Provide the (X, Y) coordinate of the cell's center where the given text is located.  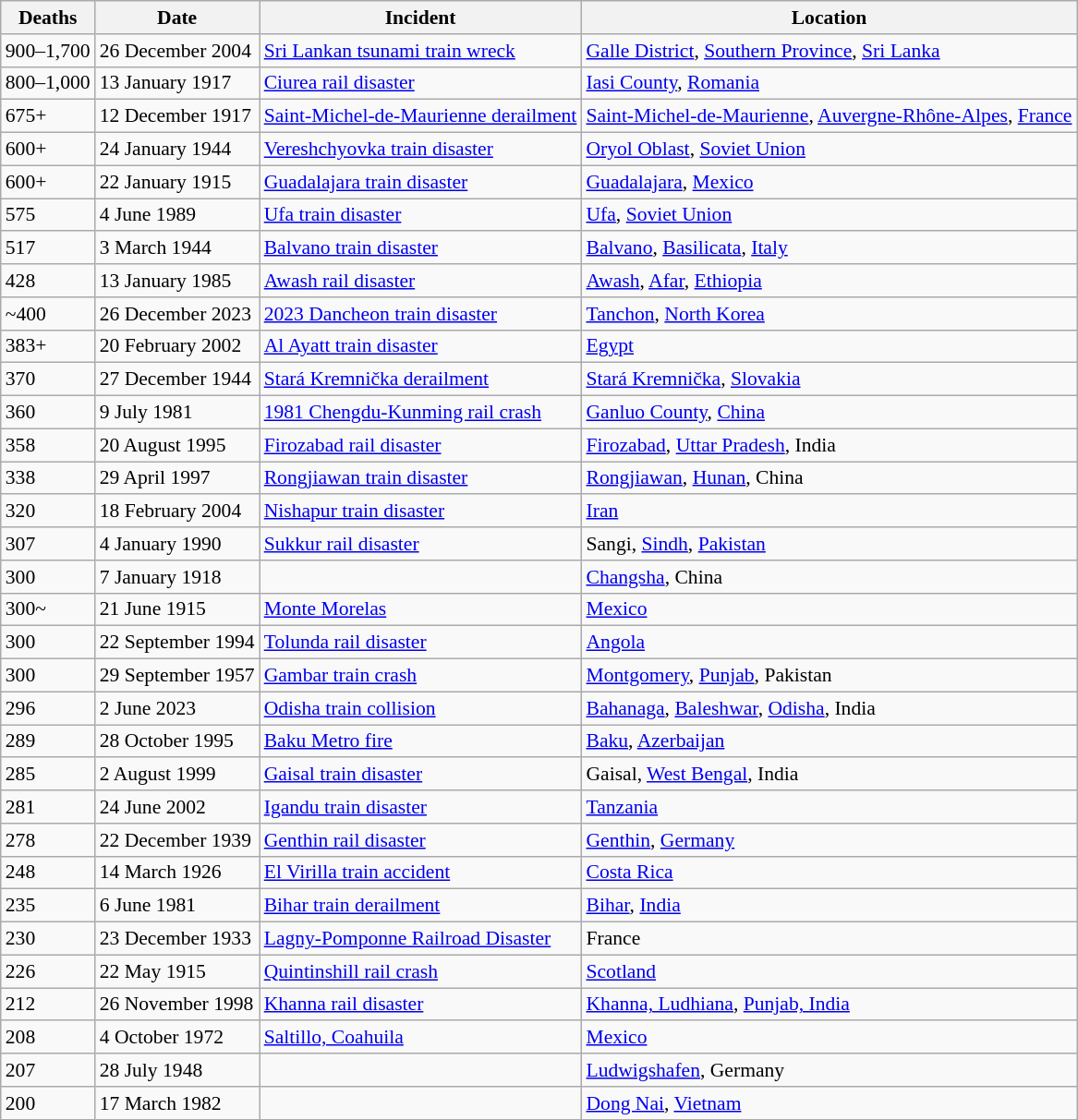
4 January 1990 (177, 544)
2 August 1999 (177, 775)
22 September 1994 (177, 643)
338 (48, 478)
675+ (48, 116)
Gambar train crash (421, 676)
Khanna, Ludhiana, Punjab, India (829, 1005)
Nishapur train disaster (421, 512)
13 January 1917 (177, 83)
6 June 1981 (177, 906)
Ludwigshafen, Germany (829, 1070)
Baku Metro fire (421, 741)
24 June 2002 (177, 807)
Tanzania (829, 807)
Saltillo, Coahuila (421, 1038)
Ufa, Soviet Union (829, 215)
Tolunda rail disaster (421, 643)
212 (48, 1005)
Stará Kremnička derailment (421, 379)
Changsha, China (829, 577)
4 October 1972 (177, 1038)
Igandu train disaster (421, 807)
Deaths (48, 18)
Sri Lankan tsunami train wreck (421, 51)
Gaisal train disaster (421, 775)
1981 Chengdu-Kunming rail crash (421, 413)
575 (48, 215)
Tanchon, North Korea (829, 314)
22 January 1915 (177, 182)
Lagny-Pomponne Railroad Disaster (421, 939)
281 (48, 807)
Genthin rail disaster (421, 840)
Awash, Afar, Ethiopia (829, 281)
Ufa train disaster (421, 215)
360 (48, 413)
900–1,700 (48, 51)
Balvano train disaster (421, 248)
Bahanaga, Baleshwar, Odisha, India (829, 708)
Al Ayatt train disaster (421, 346)
307 (48, 544)
~400 (48, 314)
Odisha train collision (421, 708)
285 (48, 775)
Iran (829, 512)
Firozabad, Uttar Pradesh, India (829, 445)
Incident (421, 18)
207 (48, 1070)
Rongjiawan train disaster (421, 478)
Baku, Azerbaijan (829, 741)
Saint-Michel-de-Maurienne derailment (421, 116)
Guadalajara train disaster (421, 182)
4 June 1989 (177, 215)
22 May 1915 (177, 971)
Bihar train derailment (421, 906)
Scotland (829, 971)
9 July 1981 (177, 413)
20 August 1995 (177, 445)
26 December 2023 (177, 314)
Awash rail disaster (421, 281)
Ciurea rail disaster (421, 83)
22 December 1939 (177, 840)
278 (48, 840)
383+ (48, 346)
2 June 2023 (177, 708)
Monte Morelas (421, 609)
26 December 2004 (177, 51)
Stará Kremnička, Slovakia (829, 379)
Bihar, India (829, 906)
20 February 2002 (177, 346)
800–1,000 (48, 83)
Dong Nai, Vietnam (829, 1103)
Date (177, 18)
320 (48, 512)
289 (48, 741)
17 March 1982 (177, 1103)
Egypt (829, 346)
Rongjiawan, Hunan, China (829, 478)
Location (829, 18)
Saint-Michel-de-Maurienne, Auvergne-Rhône-Alpes, France (829, 116)
29 September 1957 (177, 676)
235 (48, 906)
Guadalajara, Mexico (829, 182)
Gaisal, West Bengal, India (829, 775)
370 (48, 379)
428 (48, 281)
7 January 1918 (177, 577)
Oryol Oblast, Soviet Union (829, 150)
Khanna rail disaster (421, 1005)
Montgomery, Punjab, Pakistan (829, 676)
Balvano, Basilicata, Italy (829, 248)
Firozabad rail disaster (421, 445)
18 February 2004 (177, 512)
208 (48, 1038)
21 June 1915 (177, 609)
517 (48, 248)
200 (48, 1103)
26 November 1998 (177, 1005)
13 January 1985 (177, 281)
2023 Dancheon train disaster (421, 314)
El Virilla train accident (421, 873)
248 (48, 873)
28 July 1948 (177, 1070)
Sukkur rail disaster (421, 544)
Sangi, Sindh, Pakistan (829, 544)
3 March 1944 (177, 248)
Costa Rica (829, 873)
230 (48, 939)
Galle District, Southern Province, Sri Lanka (829, 51)
Quintinshill rail crash (421, 971)
29 April 1997 (177, 478)
300~ (48, 609)
296 (48, 708)
Angola (829, 643)
France (829, 939)
Iasi County, Romania (829, 83)
27 December 1944 (177, 379)
28 October 1995 (177, 741)
358 (48, 445)
Genthin, Germany (829, 840)
12 December 1917 (177, 116)
Ganluo County, China (829, 413)
Vereshchyovka train disaster (421, 150)
23 December 1933 (177, 939)
14 March 1926 (177, 873)
226 (48, 971)
24 January 1944 (177, 150)
